Identify which cell holds the provided text, then report its [X, Y] central coordinate. 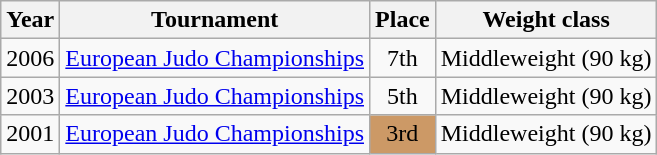
7th [403, 58]
5th [403, 96]
2003 [30, 96]
3rd [403, 134]
2006 [30, 58]
2001 [30, 134]
Place [403, 20]
Year [30, 20]
Tournament [215, 20]
Weight class [546, 20]
